Find where the given text appears and provide that cell's center as [X, Y] coordinate. 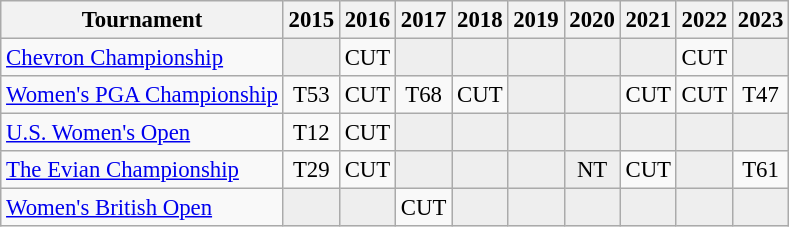
T61 [760, 170]
Women's PGA Championship [142, 95]
2022 [704, 20]
2017 [424, 20]
2016 [367, 20]
T12 [311, 133]
T47 [760, 95]
2018 [480, 20]
T53 [311, 95]
T68 [424, 95]
NT [592, 170]
2023 [760, 20]
2019 [536, 20]
2021 [648, 20]
T29 [311, 170]
2020 [592, 20]
Women's British Open [142, 208]
2015 [311, 20]
Tournament [142, 20]
Chevron Championship [142, 58]
U.S. Women's Open [142, 133]
The Evian Championship [142, 170]
